Search for the cell housing the specified text and yield its (X, Y) center coordinate. 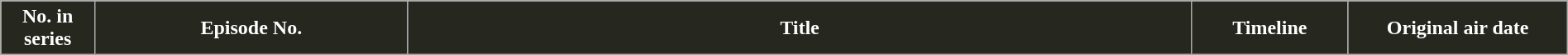
No. in series (48, 28)
Timeline (1270, 28)
Title (799, 28)
Original air date (1457, 28)
Episode No. (251, 28)
